Detect which cell encompasses the target text, then output its (x, y) center coordinate. 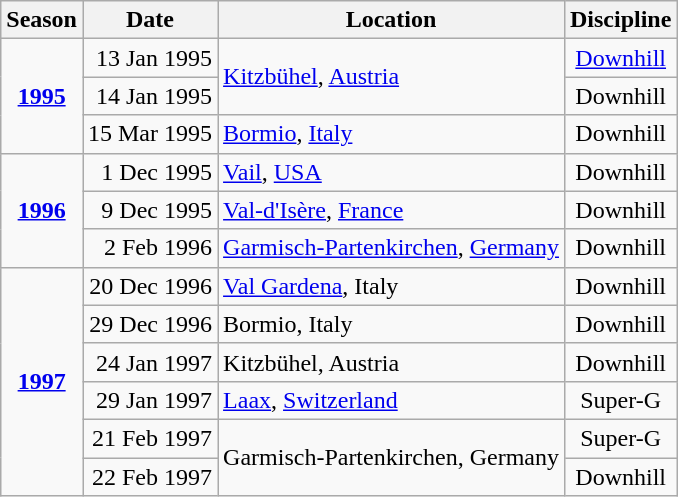
14 Jan 1995 (150, 96)
1997 (42, 381)
Date (150, 20)
Season (42, 20)
21 Feb 1997 (150, 438)
Val-d'Isère, France (392, 210)
20 Dec 1996 (150, 286)
13 Jan 1995 (150, 58)
24 Jan 1997 (150, 362)
22 Feb 1997 (150, 477)
Vail, USA (392, 172)
1995 (42, 96)
Location (392, 20)
Discipline (620, 20)
1 Dec 1995 (150, 172)
29 Dec 1996 (150, 324)
15 Mar 1995 (150, 134)
Val Gardena, Italy (392, 286)
1996 (42, 210)
Laax, Switzerland (392, 400)
2 Feb 1996 (150, 248)
29 Jan 1997 (150, 400)
9 Dec 1995 (150, 210)
